Identify which cell holds the provided text, then report its (x, y) central coordinate. 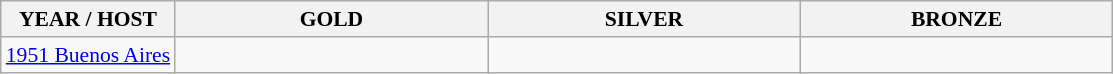
SILVER (644, 19)
BRONZE (956, 19)
YEAR / HOST (88, 19)
GOLD (332, 19)
1951 Buenos Aires (88, 55)
